Determine the (x, y) coordinate at the center of the cell enclosing the given text.  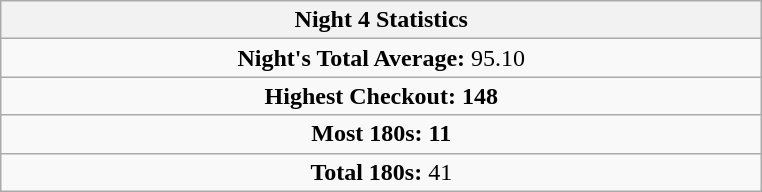
Night 4 Statistics (382, 20)
Total 180s: 41 (382, 172)
Night's Total Average: 95.10 (382, 58)
Highest Checkout: 148 (382, 96)
Most 180s: 11 (382, 134)
